Extract the [x, y] coordinate from the center of the cell holding the provided text.  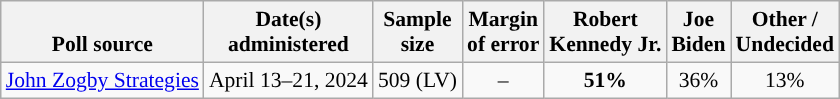
36% [698, 80]
Other /Undecided [784, 32]
51% [605, 80]
Samplesize [418, 32]
RobertKennedy Jr. [605, 32]
– [503, 80]
Marginof error [503, 32]
JoeBiden [698, 32]
Date(s)administered [288, 32]
April 13–21, 2024 [288, 80]
13% [784, 80]
509 (LV) [418, 80]
Poll source [102, 32]
John Zogby Strategies [102, 80]
